Search for the cell housing the specified text and yield its (X, Y) center coordinate. 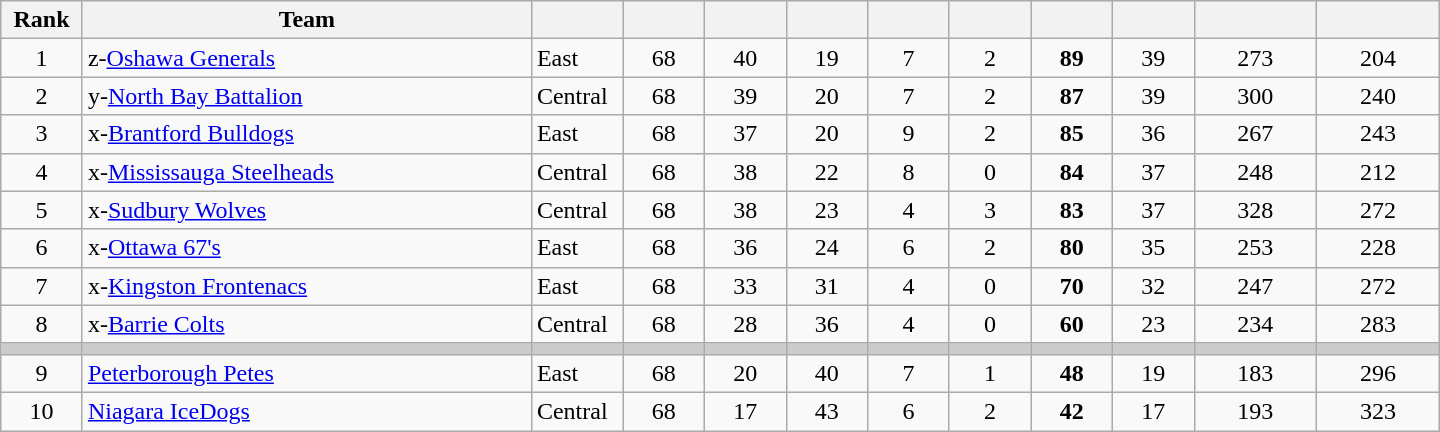
Peterborough Petes (306, 373)
247 (1255, 286)
y-North Bay Battalion (306, 96)
33 (745, 286)
283 (1378, 324)
84 (1072, 172)
Rank (42, 20)
22 (827, 172)
24 (827, 248)
31 (827, 286)
32 (1153, 286)
80 (1072, 248)
267 (1255, 134)
204 (1378, 58)
5 (42, 210)
228 (1378, 248)
328 (1255, 210)
243 (1378, 134)
28 (745, 324)
48 (1072, 373)
89 (1072, 58)
83 (1072, 210)
Team (306, 20)
70 (1072, 286)
43 (827, 411)
248 (1255, 172)
x-Mississauga Steelheads (306, 172)
42 (1072, 411)
x-Barrie Colts (306, 324)
212 (1378, 172)
x-Kingston Frontenacs (306, 286)
234 (1255, 324)
x-Sudbury Wolves (306, 210)
273 (1255, 58)
183 (1255, 373)
296 (1378, 373)
Niagara IceDogs (306, 411)
87 (1072, 96)
323 (1378, 411)
193 (1255, 411)
85 (1072, 134)
10 (42, 411)
240 (1378, 96)
35 (1153, 248)
300 (1255, 96)
x-Ottawa 67's (306, 248)
z-Oshawa Generals (306, 58)
60 (1072, 324)
x-Brantford Bulldogs (306, 134)
253 (1255, 248)
